Determine the (x, y) coordinate at the center of the cell enclosing the given text.  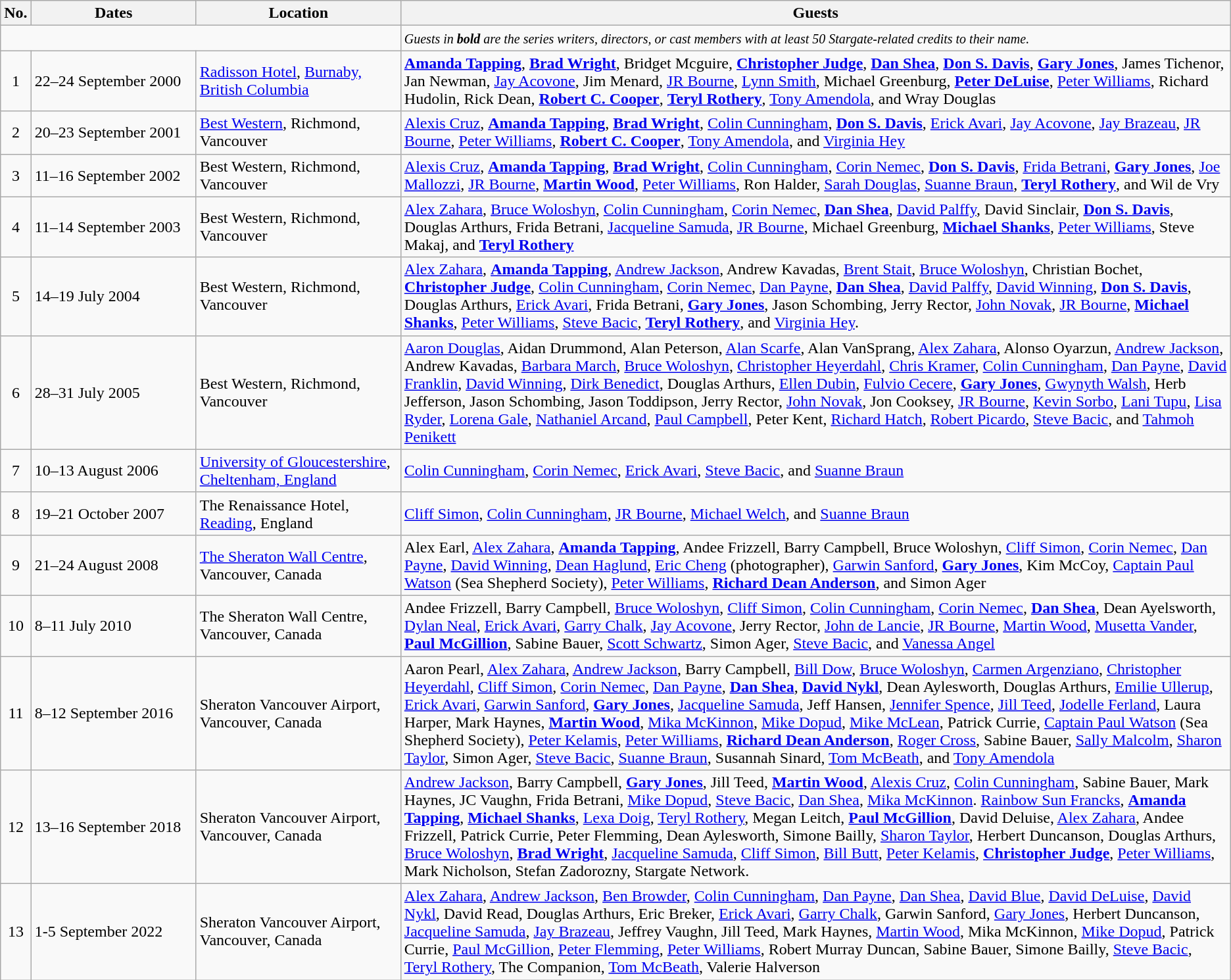
Dates (113, 13)
11 (16, 713)
12 (16, 827)
22–24 September 2000 (113, 81)
2 (16, 133)
3 (16, 175)
Location (299, 13)
Guests in bold are the series writers, directors, or cast members with at least 50 Stargate-related credits to their name. (815, 38)
Colin Cunningham, Corin Nemec, Erick Avari, Steve Bacic, and Suanne Braun (815, 471)
14–19 July 2004 (113, 296)
University of Gloucestershire, Cheltenham, England (299, 471)
9 (16, 565)
Guests (815, 13)
8–11 July 2010 (113, 625)
4 (16, 227)
28–31 July 2005 (113, 392)
11–14 September 2003 (113, 227)
10–13 August 2006 (113, 471)
The Renaissance Hotel, Reading, England (299, 513)
10 (16, 625)
13–16 September 2018 (113, 827)
Cliff Simon, Colin Cunningham, JR Bourne, Michael Welch, and Suanne Braun (815, 513)
6 (16, 392)
5 (16, 296)
8 (16, 513)
11–16 September 2002 (113, 175)
7 (16, 471)
13 (16, 932)
19–21 October 2007 (113, 513)
1-5 September 2022 (113, 932)
20–23 September 2001 (113, 133)
1 (16, 81)
Radisson Hotel, Burnaby, British Columbia (299, 81)
21–24 August 2008 (113, 565)
8–12 September 2016 (113, 713)
No. (16, 13)
